Output the [x, y] coordinate of the center of the cell containing the given text.  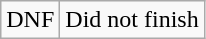
Did not finish [132, 20]
DNF [30, 20]
